Provide the (X, Y) coordinate of the cell's center where the given text is located.  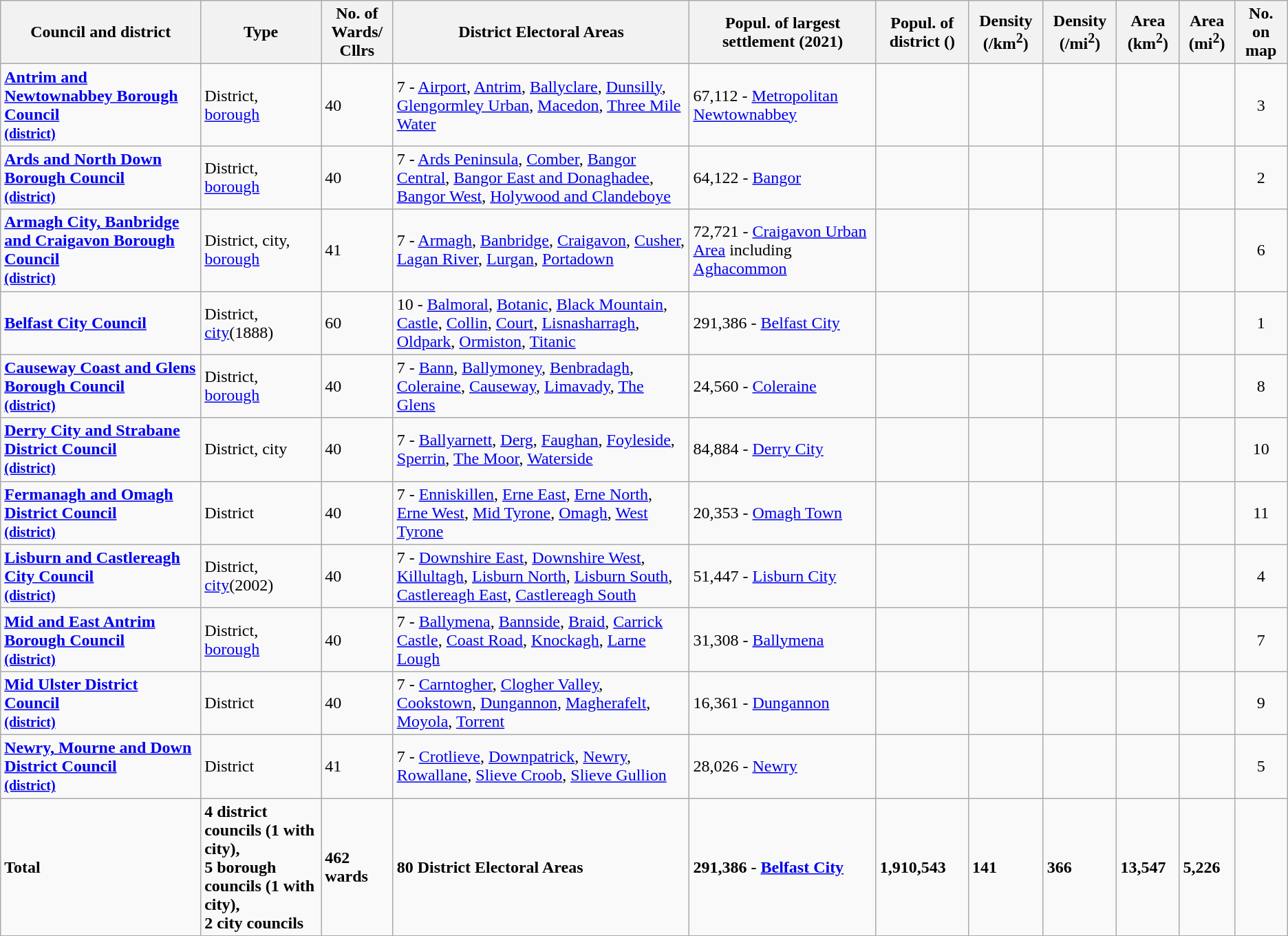
7 - Airport, Antrim, Ballyclare, Dunsilly, Glengormley Urban, Macedon, Three Mile Water (541, 105)
No. of Wards/Cllrs (358, 32)
13,547 (1148, 867)
Area (km2) (1148, 32)
No. on map (1260, 32)
7 - Downshire East, Downshire West, Killultagh, Lisburn North, Lisburn South, Castlereagh East, Castlereagh South (541, 576)
Mid Ulster District Council(district) (100, 703)
67,112 - Metropolitan Newtownabbey (783, 105)
7 - Enniskillen, Erne East, Erne North, Erne West, Mid Tyrone, Omagh, West Tyrone (541, 513)
20,353 - Omagh Town (783, 513)
11 (1260, 513)
Popul. of largest settlement (2021) (783, 32)
4 district councils (1 with city),5 borough councils (1 with city),2 city councils (261, 867)
7 - Bann, Ballymoney, Benbradagh, Coleraine, Causeway, Limavady, The Glens (541, 386)
Belfast City Council (100, 323)
72,721 - Craigavon Urban Area including Aghacommon (783, 251)
Newry, Mourne and Down District Council(district) (100, 766)
2 (1260, 178)
7 - Ballymena, Bannside, Braid, Carrick Castle, Coast Road, Knockagh, Larne Lough (541, 639)
Popul. of district () (922, 32)
24,560 - Coleraine (783, 386)
7 - Crotlieve, Downpatrick, Newry, Rowallane, Slieve Croob, Slieve Gullion (541, 766)
1 (1260, 323)
28,026 - Newry (783, 766)
60 (358, 323)
8 (1260, 386)
5,226 (1207, 867)
Density (/km2) (1006, 32)
District, city (261, 449)
9 (1260, 703)
16,361 - Dungannon (783, 703)
84,884 - Derry City (783, 449)
7 - Ballyarnett, Derg, Faughan, Foyleside, Sperrin, The Moor, Waterside (541, 449)
District, city, borough (261, 251)
80 District Electoral Areas (541, 867)
District, city(2002) (261, 576)
District, city(1888) (261, 323)
3 (1260, 105)
7 - Armagh, Banbridge, Craigavon, Cusher, Lagan River, Lurgan, Portadown (541, 251)
Derry City and Strabane District Council(district) (100, 449)
Council and district (100, 32)
366 (1080, 867)
Armagh City, Banbridge and Craigavon Borough Council(district) (100, 251)
64,122 - Bangor (783, 178)
5 (1260, 766)
4 (1260, 576)
Area (mi2) (1207, 32)
Density (/mi2) (1080, 32)
7 - Ards Peninsula, Comber, Bangor Central, Bangor East and Donaghadee, Bangor West, Holywood and Clandeboye (541, 178)
Causeway Coast and Glens Borough Council(district) (100, 386)
141 (1006, 867)
10 (1260, 449)
Antrim and Newtownabbey Borough Council(district) (100, 105)
10 - Balmoral, Botanic, Black Mountain, Castle, Collin, Court, Lisnasharragh, Oldpark, Ormiston, Titanic (541, 323)
7 - Carntogher, Clogher Valley, Cookstown, Dungannon, Magherafelt, Moyola, Torrent (541, 703)
Fermanagh and Omagh District Council(district) (100, 513)
6 (1260, 251)
District Electoral Areas (541, 32)
Mid and East Antrim Borough Council(district) (100, 639)
Ards and North Down Borough Council(district) (100, 178)
51,447 - Lisburn City (783, 576)
31,308 - Ballymena (783, 639)
1,910,543 (922, 867)
7 (1260, 639)
Lisburn and Castlereagh City Council(district) (100, 576)
Type (261, 32)
Total (100, 867)
462 wards (358, 867)
